Search for the cell housing the specified text and yield its (x, y) center coordinate. 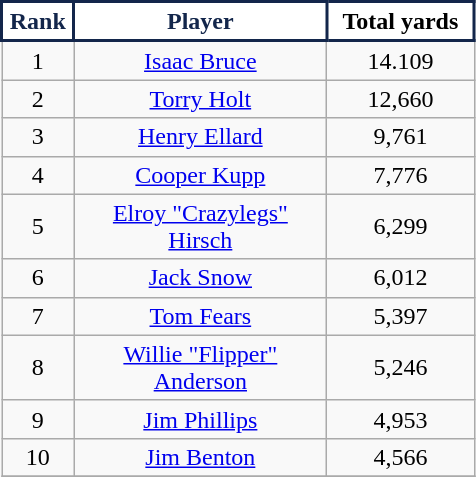
14.109 (401, 60)
Isaac Bruce (200, 60)
Jim Phillips (200, 419)
Cooper Kupp (200, 175)
4,953 (401, 419)
5,397 (401, 316)
7 (38, 316)
6 (38, 278)
Jack Snow (200, 278)
Willie "Flipper" Anderson (200, 368)
Torry Holt (200, 99)
Henry Ellard (200, 137)
Total yards (401, 22)
9,761 (401, 137)
4,566 (401, 457)
8 (38, 368)
3 (38, 137)
5,246 (401, 368)
12,660 (401, 99)
1 (38, 60)
4 (38, 175)
9 (38, 419)
Player (200, 22)
Jim Benton (200, 457)
10 (38, 457)
Elroy "Crazylegs" Hirsch (200, 226)
5 (38, 226)
7,776 (401, 175)
Tom Fears (200, 316)
6,012 (401, 278)
2 (38, 99)
6,299 (401, 226)
Rank (38, 22)
